Locate the cell with the specified text and output its [x, y] center coordinate. 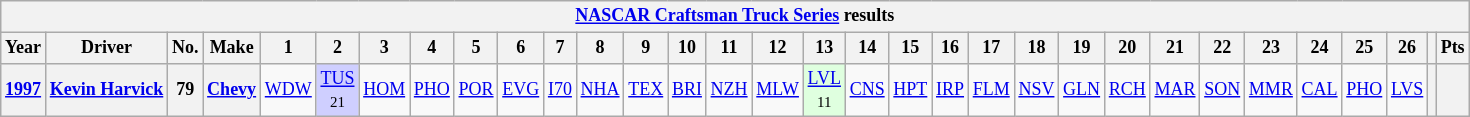
1 [288, 48]
Driver [106, 48]
WDW [288, 90]
25 [1364, 48]
TUS21 [338, 90]
16 [950, 48]
20 [1127, 48]
HPT [910, 90]
Chevy [232, 90]
MMR [1272, 90]
5 [476, 48]
13 [824, 48]
No. [186, 48]
4 [432, 48]
6 [521, 48]
Kevin Harvick [106, 90]
12 [778, 48]
FLM [991, 90]
15 [910, 48]
TEX [646, 90]
79 [186, 90]
23 [1272, 48]
10 [688, 48]
BRI [688, 90]
2 [338, 48]
18 [1036, 48]
11 [729, 48]
GLN [1082, 90]
1997 [24, 90]
LVS [1408, 90]
NZH [729, 90]
MAR [1175, 90]
EVG [521, 90]
NHA [600, 90]
MLW [778, 90]
21 [1175, 48]
NASCAR Craftsman Truck Series results [735, 16]
IRP [950, 90]
Pts [1452, 48]
14 [867, 48]
I70 [560, 90]
9 [646, 48]
NSV [1036, 90]
3 [384, 48]
24 [1320, 48]
CNS [867, 90]
26 [1408, 48]
LVL11 [824, 90]
8 [600, 48]
Year [24, 48]
19 [1082, 48]
Make [232, 48]
CAL [1320, 90]
SON [1222, 90]
7 [560, 48]
22 [1222, 48]
RCH [1127, 90]
17 [991, 48]
HOM [384, 90]
POR [476, 90]
